Locate the cell with the specified text and output its [X, Y] center coordinate. 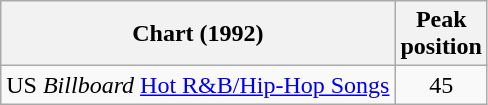
US Billboard Hot R&B/Hip-Hop Songs [198, 85]
45 [441, 85]
Peakposition [441, 34]
Chart (1992) [198, 34]
